Determine the [X, Y] coordinate at the center of the cell enclosing the given text.  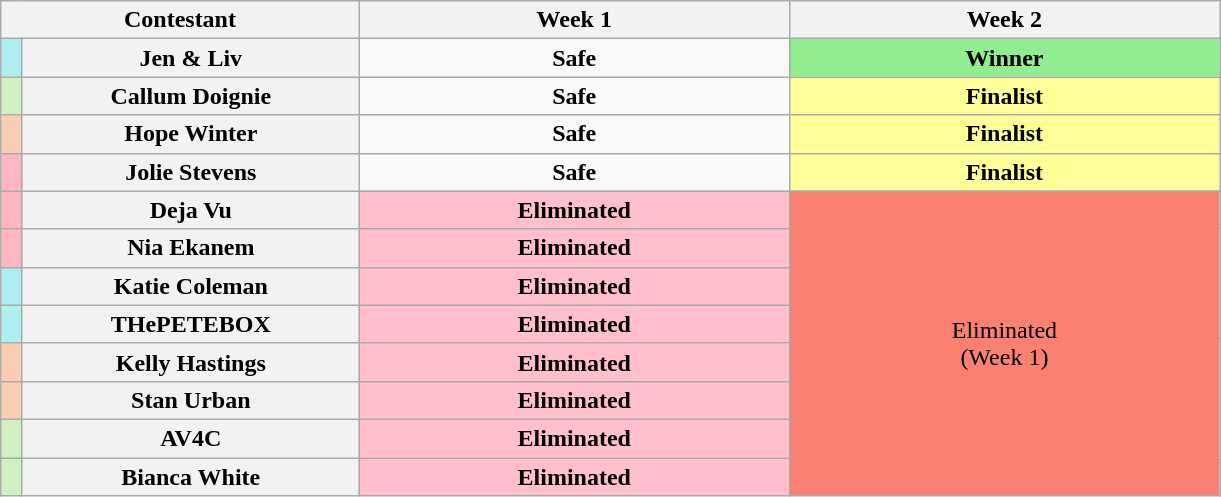
Kelly Hastings [190, 362]
Winner [1004, 58]
Contestant [180, 20]
Callum Doignie [190, 96]
Stan Urban [190, 400]
Hope Winter [190, 134]
Jolie Stevens [190, 172]
Deja Vu [190, 210]
Week 2 [1004, 20]
Week 1 [574, 20]
Nia Ekanem [190, 248]
Eliminated(Week 1) [1004, 343]
THePETEBOX [190, 324]
Bianca White [190, 477]
AV4C [190, 438]
Katie Coleman [190, 286]
Jen & Liv [190, 58]
